Detect which cell encompasses the target text, then output its (X, Y) center coordinate. 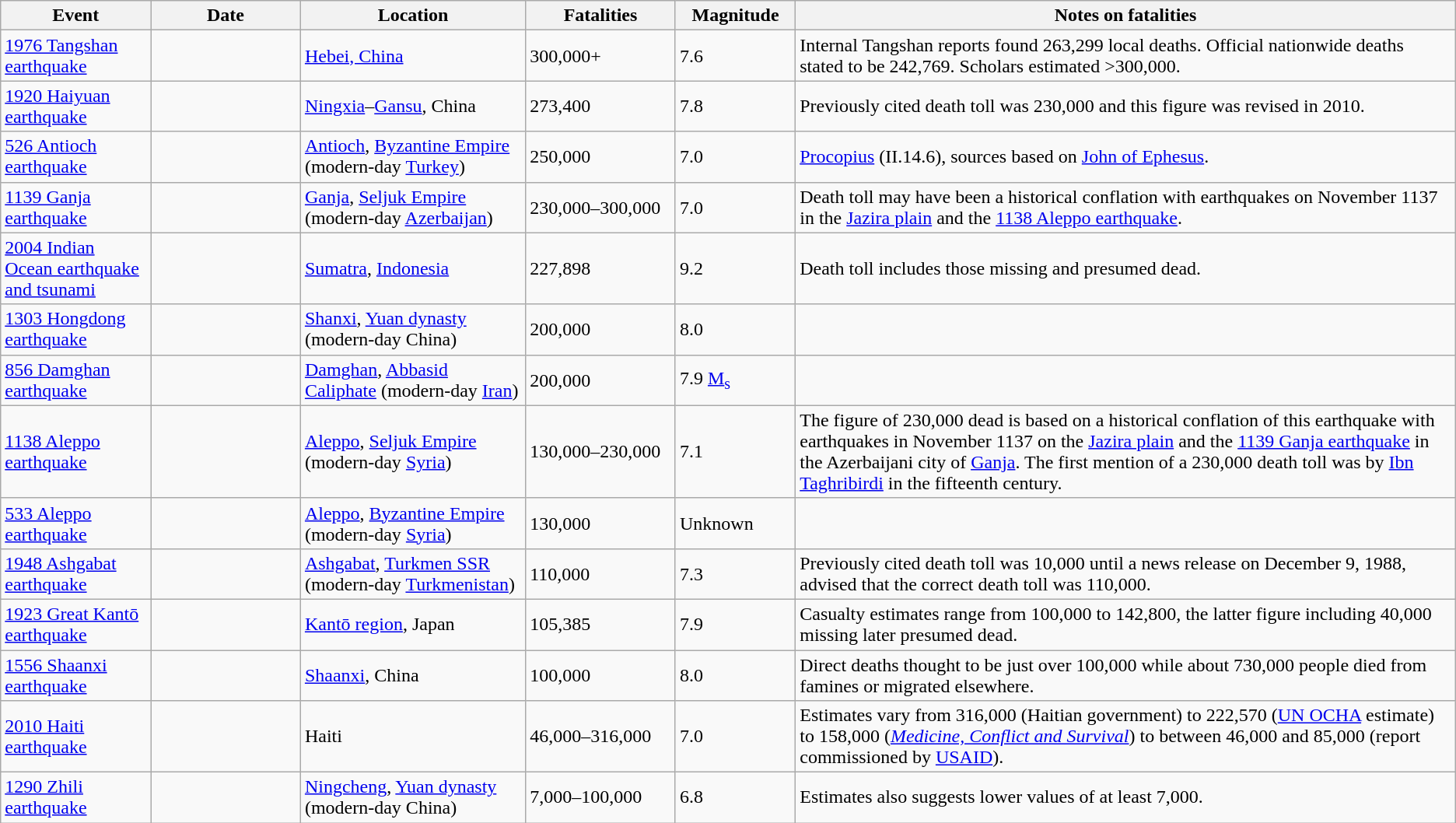
7,000–100,000 (600, 798)
1948 Ashgabat earthquake (76, 574)
9.2 (735, 268)
1138 Aleppo earthquake (76, 451)
Estimates also suggests lower values of at least 7,000. (1126, 798)
300,000+ (600, 56)
100,000 (600, 675)
Procopius (II.14.6), sources based on John of Ephesus. (1126, 157)
7.1 (735, 451)
Ningxia–Gansu, China (412, 106)
Sumatra, Indonesia (412, 268)
526 Antioch earthquake (76, 157)
Death toll includes those missing and presumed dead. (1126, 268)
Kantō region, Japan (412, 624)
1139 Ganja earthquake (76, 207)
1976 Tangshan earthquake (76, 56)
Casualty estimates range from 100,000 to 142,800, the latter figure including 40,000 missing later presumed dead. (1126, 624)
2010 Haiti earthquake (76, 737)
1290 Zhili earthquake (76, 798)
2004 Indian Ocean earthquake and tsunami (76, 268)
1923 Great Kantō earthquake (76, 624)
105,385 (600, 624)
Ashgabat, Turkmen SSR (modern-day Turkmenistan) (412, 574)
6.8 (735, 798)
Shanxi, Yuan dynasty (modern-day China) (412, 330)
Direct deaths thought to be just over 100,000 while about 730,000 people died from famines or migrated elsewhere. (1126, 675)
7.9 Ms (735, 380)
Location (412, 16)
46,000–316,000 (600, 737)
Event (76, 16)
1920 Haiyuan earthquake (76, 106)
Magnitude (735, 16)
Hebei, China (412, 56)
130,000 (600, 523)
Date (226, 16)
Ningcheng, Yuan dynasty (modern-day China) (412, 798)
Previously cited death toll was 10,000 until a news release on December 9, 1988, advised that the correct death toll was 110,000. (1126, 574)
227,898 (600, 268)
533 Aleppo earthquake (76, 523)
273,400 (600, 106)
110,000 (600, 574)
7.3 (735, 574)
Shaanxi, China (412, 675)
1303 Hongdong earthquake (76, 330)
230,000–300,000 (600, 207)
1556 Shaanxi earthquake (76, 675)
Antioch, Byzantine Empire (modern-day Turkey) (412, 157)
Damghan, Abbasid Caliphate (modern-day Iran) (412, 380)
Death toll may have been a historical conflation with earthquakes on November 1137 in the Jazira plain and the 1138 Aleppo earthquake. (1126, 207)
Notes on fatalities (1126, 16)
Internal Tangshan reports found 263,299 local deaths. Official nationwide deaths stated to be 242,769. Scholars estimated >300,000. (1126, 56)
130,000–230,000 (600, 451)
Aleppo, Byzantine Empire (modern-day Syria) (412, 523)
Fatalities (600, 16)
Aleppo, Seljuk Empire (modern-day Syria) (412, 451)
Ganja, Seljuk Empire (modern-day Azerbaijan) (412, 207)
Unknown (735, 523)
250,000 (600, 157)
7.8 (735, 106)
Haiti (412, 737)
856 Damghan earthquake (76, 380)
Previously cited death toll was 230,000 and this figure was revised in 2010. (1126, 106)
7.9 (735, 624)
7.6 (735, 56)
